Locate the cell with the specified text and output its [X, Y] center coordinate. 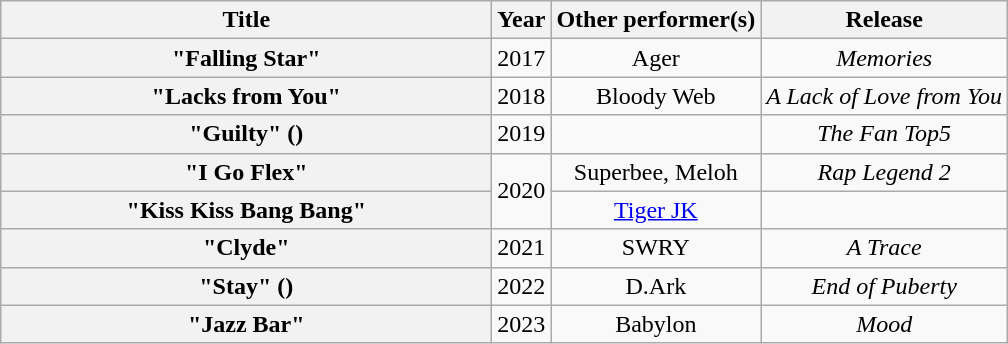
"Stay" () [246, 286]
2021 [522, 248]
Memories [884, 58]
Title [246, 20]
"Jazz Bar" [246, 324]
Ager [656, 58]
Babylon [656, 324]
A Lack of Love from You [884, 96]
2019 [522, 134]
Rap Legend 2 [884, 172]
End of Puberty [884, 286]
A Trace [884, 248]
Bloody Web [656, 96]
Other performer(s) [656, 20]
Tiger JK [656, 210]
2017 [522, 58]
2022 [522, 286]
SWRY [656, 248]
"Clyde" [246, 248]
Year [522, 20]
Superbee, Meloh [656, 172]
Mood [884, 324]
Release [884, 20]
"I Go Flex" [246, 172]
"Kiss Kiss Bang Bang" [246, 210]
2018 [522, 96]
2020 [522, 191]
"Lacks from You" [246, 96]
2023 [522, 324]
The Fan Top5 [884, 134]
D.Ark [656, 286]
"Guilty" () [246, 134]
"Falling Star" [246, 58]
